Find where the given text appears and provide that cell's center as (X, Y) coordinate. 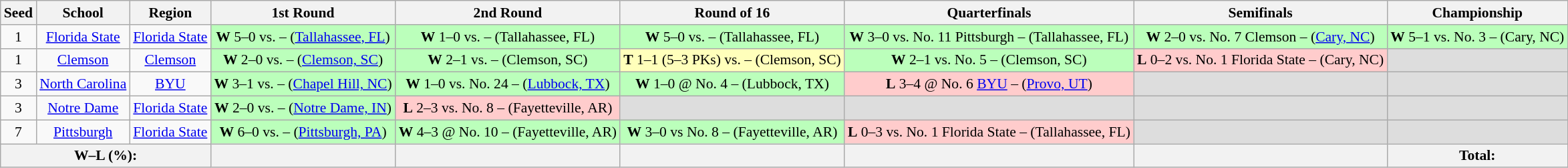
1st Round (303, 13)
North Carolina (83, 84)
W 4–3 @ No. 10 – (Fayetteville, AR) (508, 132)
L 3–4 @ No. 6 BYU – (Provo, UT) (989, 84)
7 (19, 132)
2nd Round (508, 13)
W 2–0 vs. – (Notre Dame, IN) (303, 108)
Notre Dame (83, 108)
W–L (%): (106, 156)
Quarterfinals (989, 13)
Semifinals (1260, 13)
W 3–0 vs. No. 11 Pittsburgh – (Tallahassee, FL) (989, 37)
W 2–0 vs. – (Clemson, SC) (303, 60)
W 1–0 vs. – (Tallahassee, FL) (508, 37)
L 0–3 vs. No. 1 Florida State – (Tallahassee, FL) (989, 132)
W 6–0 vs. – (Pittsburgh, PA) (303, 132)
W 1–0 vs. No. 24 – (Lubbock, TX) (508, 84)
Total: (1477, 156)
W 2–1 vs. No. 5 – (Clemson, SC) (989, 60)
School (83, 13)
W 5–1 vs. No. 3 – (Cary, NC) (1477, 37)
Championship (1477, 13)
Pittsburgh (83, 132)
BYU (170, 84)
W 3–0 vs No. 8 – (Fayetteville, AR) (732, 132)
W 3–1 vs. – (Chapel Hill, NC) (303, 84)
L 0–2 vs. No. 1 Florida State – (Cary, NC) (1260, 60)
W 1–0 @ No. 4 – (Lubbock, TX) (732, 84)
Region (170, 13)
W 2–0 vs. No. 7 Clemson – (Cary, NC) (1260, 37)
Round of 16 (732, 13)
L 2–3 vs. No. 8 – (Fayetteville, AR) (508, 108)
Seed (19, 13)
T 1–1 (5–3 PKs) vs. – (Clemson, SC) (732, 60)
W 2–1 vs. – (Clemson, SC) (508, 60)
